Find where the given text appears and provide that cell's center as [X, Y] coordinate. 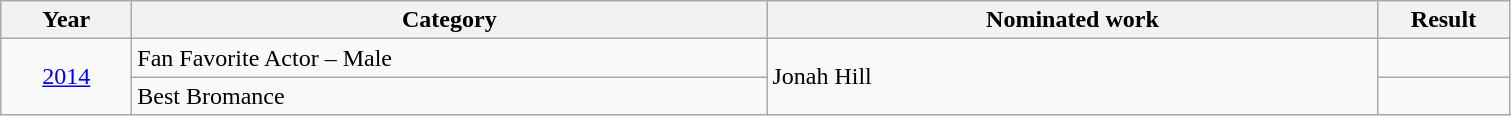
2014 [66, 77]
Category [450, 20]
Best Bromance [450, 96]
Fan Favorite Actor – Male [450, 58]
Jonah Hill [1072, 77]
Nominated work [1072, 20]
Year [66, 20]
Result [1444, 20]
